Scan for the cell matching the given text and deliver its [x, y] coordinate at center. 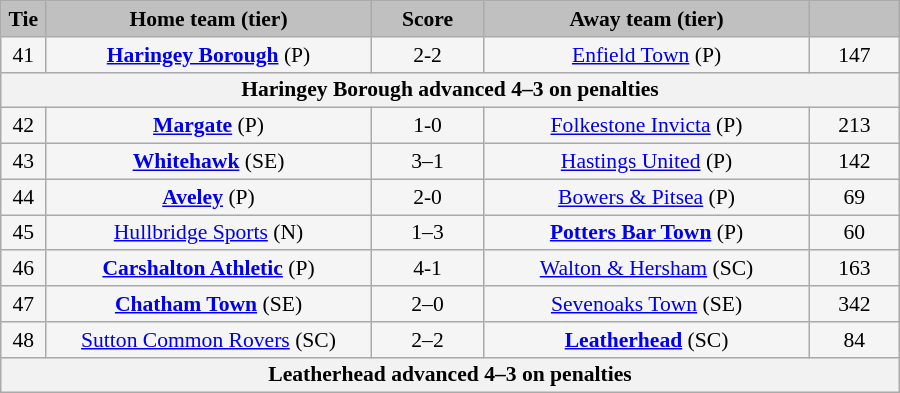
Score [427, 19]
Folkestone Invicta (P) [647, 126]
Whitehawk (SE) [209, 162]
Home team (tier) [209, 19]
47 [24, 304]
Sevenoaks Town (SE) [647, 304]
Chatham Town (SE) [209, 304]
Tie [24, 19]
Carshalton Athletic (P) [209, 269]
44 [24, 197]
Margate (P) [209, 126]
213 [854, 126]
Potters Bar Town (P) [647, 233]
Bowers & Pitsea (P) [647, 197]
142 [854, 162]
2-0 [427, 197]
3–1 [427, 162]
4-1 [427, 269]
1-0 [427, 126]
69 [854, 197]
Hastings United (P) [647, 162]
43 [24, 162]
46 [24, 269]
84 [854, 340]
2–0 [427, 304]
1–3 [427, 233]
147 [854, 55]
Leatherhead advanced 4–3 on penalties [450, 375]
Hullbridge Sports (N) [209, 233]
Aveley (P) [209, 197]
48 [24, 340]
Walton & Hersham (SC) [647, 269]
60 [854, 233]
Sutton Common Rovers (SC) [209, 340]
Haringey Borough advanced 4–3 on penalties [450, 90]
42 [24, 126]
2–2 [427, 340]
41 [24, 55]
Enfield Town (P) [647, 55]
45 [24, 233]
Away team (tier) [647, 19]
Leatherhead (SC) [647, 340]
2-2 [427, 55]
163 [854, 269]
Haringey Borough (P) [209, 55]
342 [854, 304]
